Return (X, Y) of the center of cell containing provided text 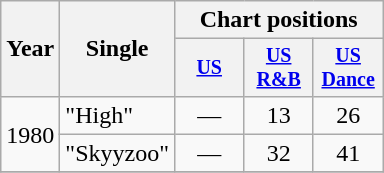
Single (118, 49)
"Skyyzoo" (118, 153)
"High" (118, 115)
Chart positions (278, 20)
Year (30, 49)
41 (348, 153)
1980 (30, 134)
USDance (348, 68)
32 (278, 153)
US (208, 68)
13 (278, 115)
USR&B (278, 68)
26 (348, 115)
